Scan for the cell matching the given text and deliver its [X, Y] coordinate at center. 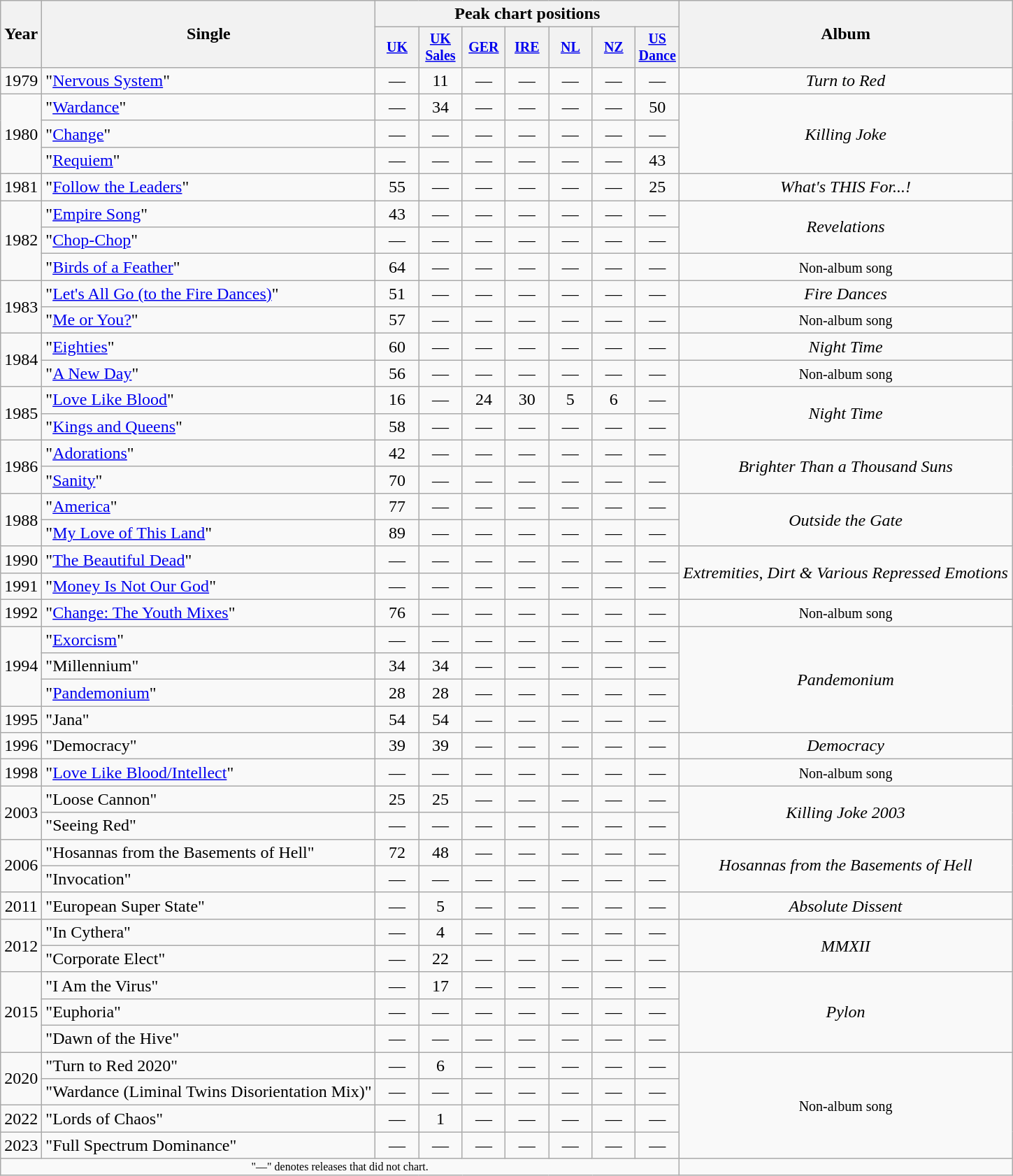
UK [397, 48]
"Corporate Elect" [208, 959]
1979 [21, 80]
NZ [614, 48]
"Lords of Chaos" [208, 1119]
1994 [21, 666]
1995 [21, 719]
2006 [21, 866]
"Money Is Not Our God" [208, 586]
"European Super State" [208, 905]
1983 [21, 307]
1998 [21, 773]
58 [397, 426]
Peak chart positions [527, 14]
60 [397, 347]
22 [440, 959]
Pandemonium [846, 680]
Single [208, 34]
Outside the Gate [846, 519]
"Birds of a Feather" [208, 267]
"Nervous System" [208, 80]
"Euphoria" [208, 1012]
24 [484, 400]
"The Beautiful Dead" [208, 559]
Year [21, 34]
MMXII [846, 945]
Hosannas from the Basements of Hell [846, 866]
Democracy [846, 746]
56 [397, 373]
16 [397, 400]
"Me or You?" [208, 320]
57 [397, 320]
51 [397, 294]
"I Am the Virus" [208, 985]
70 [397, 480]
17 [440, 985]
"Turn to Red 2020" [208, 1066]
"In Cythera" [208, 932]
1991 [21, 586]
1996 [21, 746]
"Seeing Red" [208, 826]
4 [440, 932]
"Love Like Blood/Intellect" [208, 773]
"Democracy" [208, 746]
Turn to Red [846, 80]
Killing Joke [846, 134]
2022 [21, 1119]
1981 [21, 187]
89 [397, 533]
48 [440, 852]
1 [440, 1119]
72 [397, 852]
"Chop-Chop" [208, 241]
Killing Joke 2003 [846, 812]
55 [397, 187]
2015 [21, 1012]
IRE [527, 48]
"America" [208, 506]
1988 [21, 519]
1985 [21, 413]
"Love Like Blood" [208, 400]
"Change" [208, 134]
"Hosannas from the Basements of Hell" [208, 852]
What's THIS For...! [846, 187]
"Dawn of the Hive" [208, 1039]
"Invocation" [208, 879]
"Empire Song" [208, 214]
2020 [21, 1079]
30 [527, 400]
Brighter Than a Thousand Suns [846, 466]
1982 [21, 241]
"Jana" [208, 719]
2003 [21, 812]
"A New Day" [208, 373]
UK Sales [440, 48]
"Wardance" [208, 107]
NL [570, 48]
"Full Spectrum Dominance" [208, 1145]
2011 [21, 905]
11 [440, 80]
1986 [21, 466]
Pylon [846, 1012]
"Kings and Queens" [208, 426]
"—" denotes releases that did not chart. [340, 1167]
64 [397, 267]
Absolute Dissent [846, 905]
77 [397, 506]
"Millennium" [208, 666]
Fire Dances [846, 294]
"Requiem" [208, 160]
"Exorcism" [208, 640]
"Eighties" [208, 347]
"Let's All Go (to the Fire Dances)" [208, 294]
"Sanity" [208, 480]
2012 [21, 945]
76 [397, 613]
1990 [21, 559]
Extremities, Dirt & Various Repressed Emotions [846, 573]
Revelations [846, 227]
GER [484, 48]
"Change: The Youth Mixes" [208, 613]
50 [657, 107]
"Adorations" [208, 453]
"Wardance (Liminal Twins Disorientation Mix)" [208, 1092]
1992 [21, 613]
"Follow the Leaders" [208, 187]
"My Love of This Land" [208, 533]
"Loose Cannon" [208, 799]
"Pandemonium" [208, 693]
US Dance [657, 48]
1984 [21, 360]
2023 [21, 1145]
42 [397, 453]
1980 [21, 134]
Album [846, 34]
